Identify which cell holds the provided text, then report its (x, y) central coordinate. 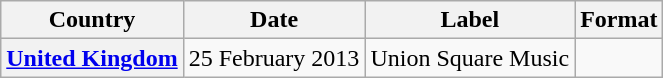
Date (274, 20)
Label (470, 20)
Format (619, 20)
Country (92, 20)
Union Square Music (470, 58)
United Kingdom (92, 58)
25 February 2013 (274, 58)
